Return (X, Y) of the center of cell containing provided text 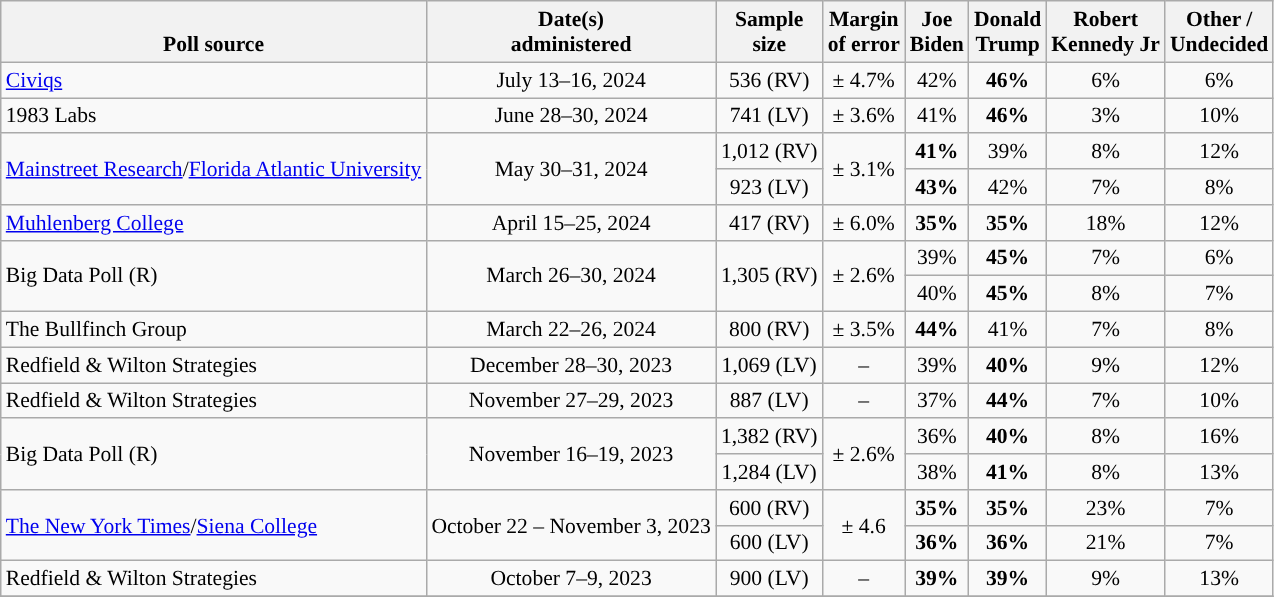
1,069 (LV) (770, 365)
JoeBiden (937, 32)
October 22 – November 3, 2023 (571, 526)
1,012 (RV) (770, 152)
536 (RV) (770, 80)
± 3.1% (864, 170)
417 (RV) (770, 223)
38% (937, 472)
The Bullfinch Group (214, 330)
Other /Undecided (1219, 32)
1,382 (RV) (770, 437)
Marginof error (864, 32)
October 7–9, 2023 (571, 579)
November 16–19, 2023 (571, 454)
1,305 (RV) (770, 276)
April 15–25, 2024 (571, 223)
887 (LV) (770, 401)
43% (937, 187)
23% (1106, 508)
Samplesize (770, 32)
923 (LV) (770, 187)
March 26–30, 2024 (571, 276)
RobertKennedy Jr (1106, 32)
21% (1106, 543)
June 28–30, 2024 (571, 116)
Civiqs (214, 80)
741 (LV) (770, 116)
Mainstreet Research/Florida Atlantic University (214, 170)
18% (1106, 223)
December 28–30, 2023 (571, 365)
600 (RV) (770, 508)
Muhlenberg College (214, 223)
800 (RV) (770, 330)
Date(s)administered (571, 32)
Poll source (214, 32)
± 3.6% (864, 116)
DonaldTrump (1008, 32)
37% (937, 401)
± 4.6 (864, 526)
1983 Labs (214, 116)
16% (1219, 437)
± 3.5% (864, 330)
600 (LV) (770, 543)
± 4.7% (864, 80)
1,284 (LV) (770, 472)
March 22–26, 2024 (571, 330)
± 6.0% (864, 223)
November 27–29, 2023 (571, 401)
3% (1106, 116)
The New York Times/Siena College (214, 526)
July 13–16, 2024 (571, 80)
May 30–31, 2024 (571, 170)
900 (LV) (770, 579)
